Output the [X, Y] coordinate of the center of the cell containing the given text.  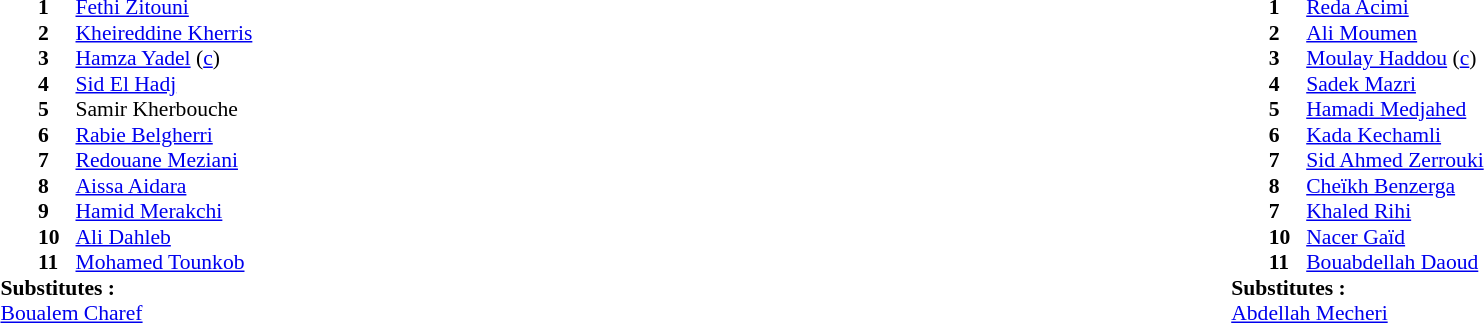
Redouane Meziani [226, 161]
Ali Dahleb [226, 237]
Aissa Aidara [226, 186]
9 [57, 211]
Substitutes : [188, 288]
Hamid Merakchi [226, 211]
Samir Kherbouche [226, 109]
Hamza Yadel (c) [226, 59]
Mohamed Tounkob [226, 263]
Rabie Belgherri [226, 135]
Kheireddine Kherris [226, 33]
Sid El Hadj [226, 84]
